Extract the (X, Y) coordinate from the center of the cell holding the provided text.  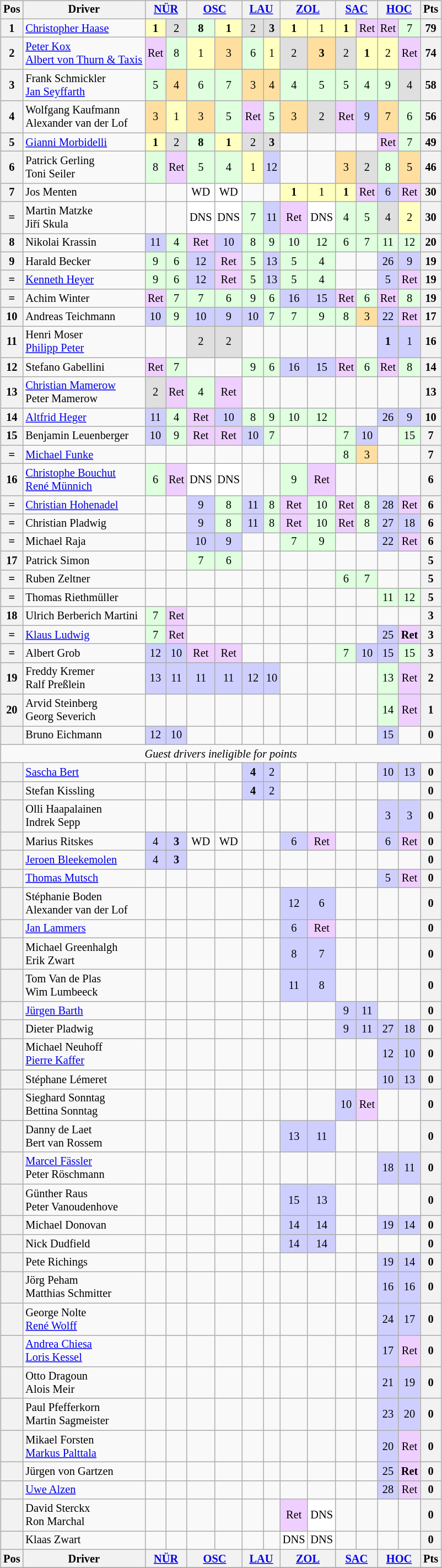
56 (431, 117)
Christian Hohenadel (84, 505)
Harald Becker (84, 261)
Nikolai Krassin (84, 243)
Christophe Bouchut René Münnich (84, 480)
Sascha Bert (84, 772)
Stefano Gabellini (84, 367)
Patrick Gerling Toni Seiler (84, 167)
Gianni Morbidelli (84, 142)
79 (431, 28)
Marcel Fässler Peter Röschmann (84, 1168)
Otto Dragoun Alois Meir (84, 1383)
Peter Kox Albert von Thurn & Taxis (84, 53)
Günther Raus Peter Vanoudenhove (84, 1200)
Uwe Alzen (84, 1490)
Christian Pladwig (84, 523)
Altfrid Heger (84, 418)
Nick Dudfield (84, 1243)
Michael Greenhalgh Erik Zwart (84, 954)
Pete Richings (84, 1262)
Michael Raja (84, 542)
Thomas Riethmüller (84, 598)
Guest drivers ineligible for points (220, 754)
Stéphanie Boden Alexander van der Lof (84, 904)
Kenneth Heyer (84, 280)
Jürgen Barth (84, 1011)
Andrea Chiesa Loris Kessel (84, 1351)
Stefan Kissling (84, 791)
24 (388, 1319)
Michael Funke (84, 455)
49 (431, 142)
21 (388, 1383)
Paul Pfefferkorn Martin Sagmeister (84, 1414)
Ulrich Berberich Martini (84, 616)
23 (388, 1414)
Michael Donovan (84, 1225)
Andreas Teichmann (84, 317)
George Nolte René Wolff (84, 1319)
Jürgen von Gartzen (84, 1472)
Ruben Zeltner (84, 579)
Jeroen Bleekemolen (84, 860)
Henri Moser Philipp Peter (84, 342)
Jörg Peham Matthias Schmitter (84, 1288)
Achim Winter (84, 299)
Olli Haapalainen Indrek Sepp (84, 816)
Freddy Kremer Ralf Preßlein (84, 678)
Klaus Ludwig (84, 635)
58 (431, 85)
Sieghard Sonntag Bettina Sonntag (84, 1105)
Danny de Laet Bert van Rossem (84, 1137)
Benjamin Leuenberger (84, 436)
Albert Grob (84, 653)
Mikael Forsten Markus Palttala (84, 1446)
Tom Van de Plas Wim Lumbeeck (84, 986)
Michael Neuhoff Pierre Kaffer (84, 1055)
Stéphane Lémeret (84, 1079)
46 (431, 167)
Jan Lammers (84, 929)
Frank Schmickler Jan Seyffarth (84, 85)
Thomas Mutsch (84, 878)
Christopher Haase (84, 28)
David Sterckx Ron Marchal (84, 1515)
74 (431, 53)
Jos Menten (84, 192)
Arvid Steinberg Georg Severich (84, 710)
Christian Mamerow Peter Mamerow (84, 392)
Wolfgang Kaufmann Alexander van der Lof (84, 117)
Klaas Zwart (84, 1540)
Dieter Pladwig (84, 1029)
Bruno Eichmann (84, 736)
Martin Matzke Jiří Skula (84, 218)
Marius Ritskes (84, 841)
Patrick Simon (84, 560)
